Locate the cell with the specified text and output its [X, Y] center coordinate. 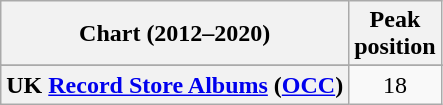
Peakposition [395, 34]
18 [395, 85]
UK Record Store Albums (OCC) [175, 85]
Chart (2012–2020) [175, 34]
